Provide the (X, Y) coordinate of the cell's center where the given text is located.  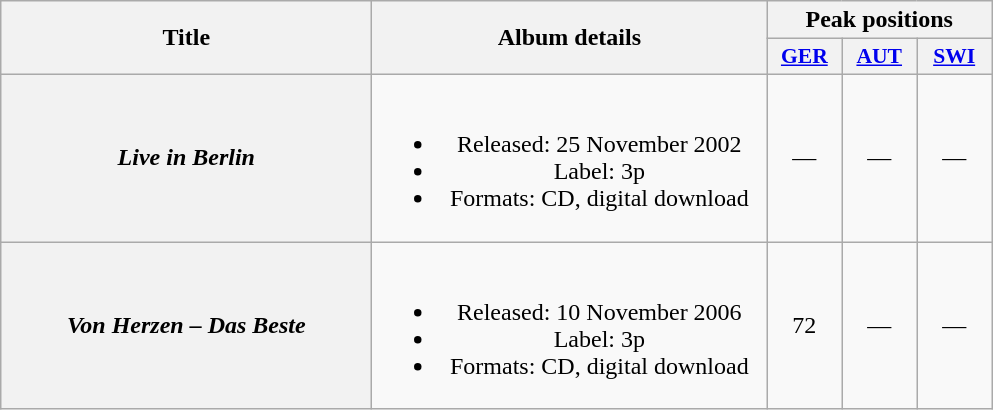
Von Herzen – Das Beste (186, 326)
72 (804, 326)
GER (804, 57)
Released: 10 November 2006Label: 3pFormats: CD, digital download (570, 326)
Title (186, 38)
Peak positions (880, 20)
SWI (954, 57)
AUT (880, 57)
Album details (570, 38)
Released: 25 November 2002Label: 3pFormats: CD, digital download (570, 158)
Live in Berlin (186, 158)
